Provide the [X, Y] coordinate of the cell's center where the given text is located.  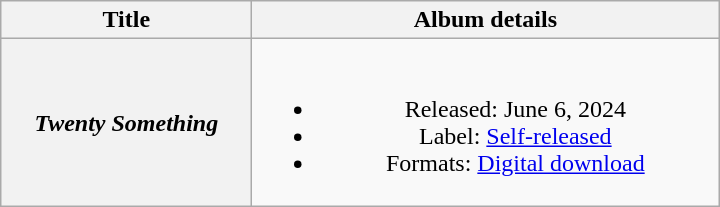
Album details [486, 20]
Twenty Something [126, 122]
Title [126, 20]
Released: June 6, 2024Label: Self-releasedFormats: Digital download [486, 122]
